Search for the cell housing the specified text and yield its (X, Y) center coordinate. 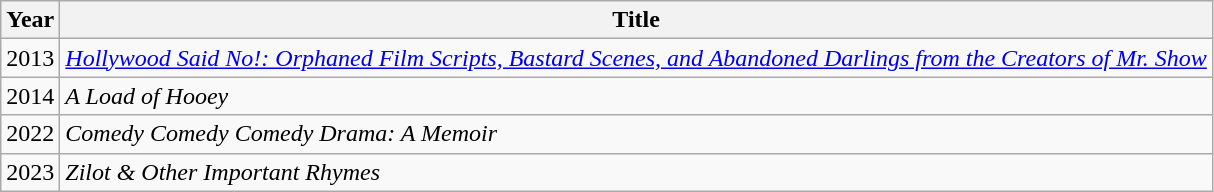
2014 (30, 96)
Hollywood Said No!: Orphaned Film Scripts, Bastard Scenes, and Abandoned Darlings from the Creators of Mr. Show (636, 58)
Zilot & Other Important Rhymes (636, 172)
A Load of Hooey (636, 96)
Comedy Comedy Comedy Drama: A Memoir (636, 134)
2013 (30, 58)
2023 (30, 172)
Title (636, 20)
2022 (30, 134)
Year (30, 20)
